Pinpoint the cell where the given text exists, returning its [x, y] midpoint coordinate. 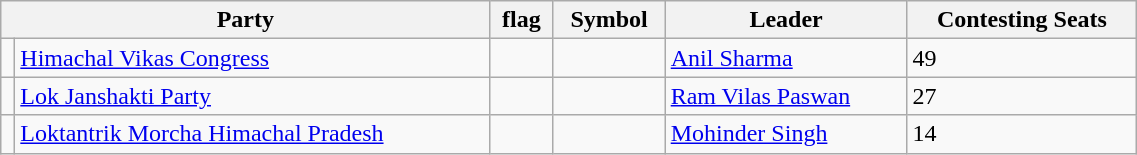
14 [1022, 134]
Contesting Seats [1022, 20]
Anil Sharma [786, 58]
Himachal Vikas Congress [252, 58]
Lok Janshakti Party [252, 96]
Party [246, 20]
flag [522, 20]
Ram Vilas Paswan [786, 96]
49 [1022, 58]
Leader [786, 20]
Symbol [609, 20]
27 [1022, 96]
Loktantrik Morcha Himachal Pradesh [252, 134]
Mohinder Singh [786, 134]
